Determine the [X, Y] coordinate at the center of the cell enclosing the given text.  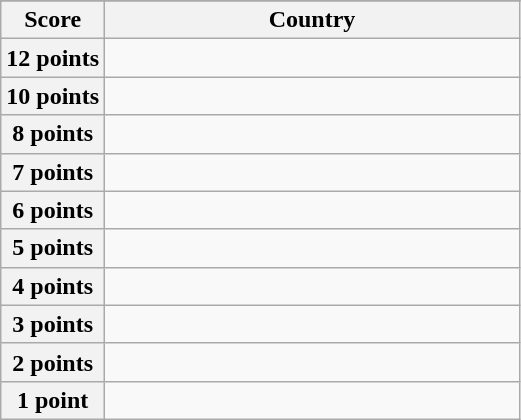
Country [312, 20]
7 points [53, 172]
2 points [53, 362]
Score [53, 20]
6 points [53, 210]
5 points [53, 248]
12 points [53, 58]
1 point [53, 400]
10 points [53, 96]
3 points [53, 324]
4 points [53, 286]
8 points [53, 134]
